Locate the cell with the specified text and output its (x, y) center coordinate. 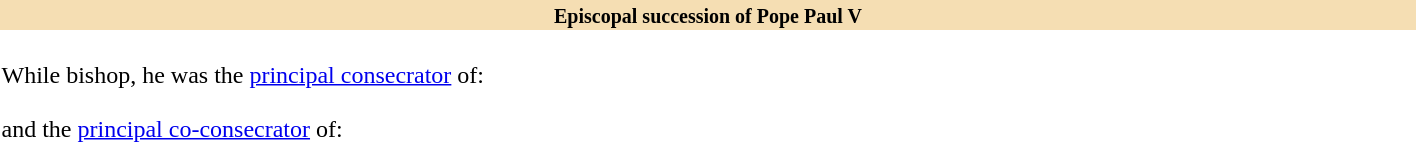
Episcopal succession of Pope Paul V (708, 15)
